Return (x, y) of the center of cell containing provided text 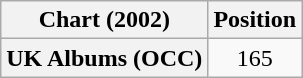
UK Albums (OCC) (104, 58)
165 (255, 58)
Position (255, 20)
Chart (2002) (104, 20)
